Capture the cell that displays the provided text and extract its [x, y] central coordinate. 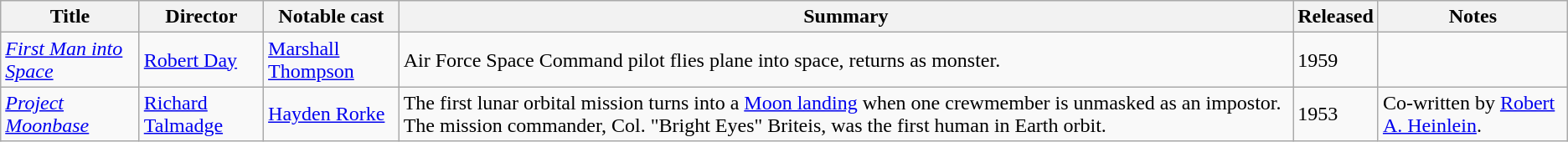
Air Force Space Command pilot flies plane into space, returns as monster. [846, 60]
Co-written by Robert A. Heinlein. [1473, 114]
Notable cast [332, 17]
Released [1336, 17]
Summary [846, 17]
Director [201, 17]
1953 [1336, 114]
Notes [1473, 17]
Marshall Thompson [332, 60]
Project Moonbase [70, 114]
Title [70, 17]
Hayden Rorke [332, 114]
Robert Day [201, 60]
First Man into Space [70, 60]
1959 [1336, 60]
Richard Talmadge [201, 114]
